From the cell containing the given text, extract its center point as (X, Y) coordinate. 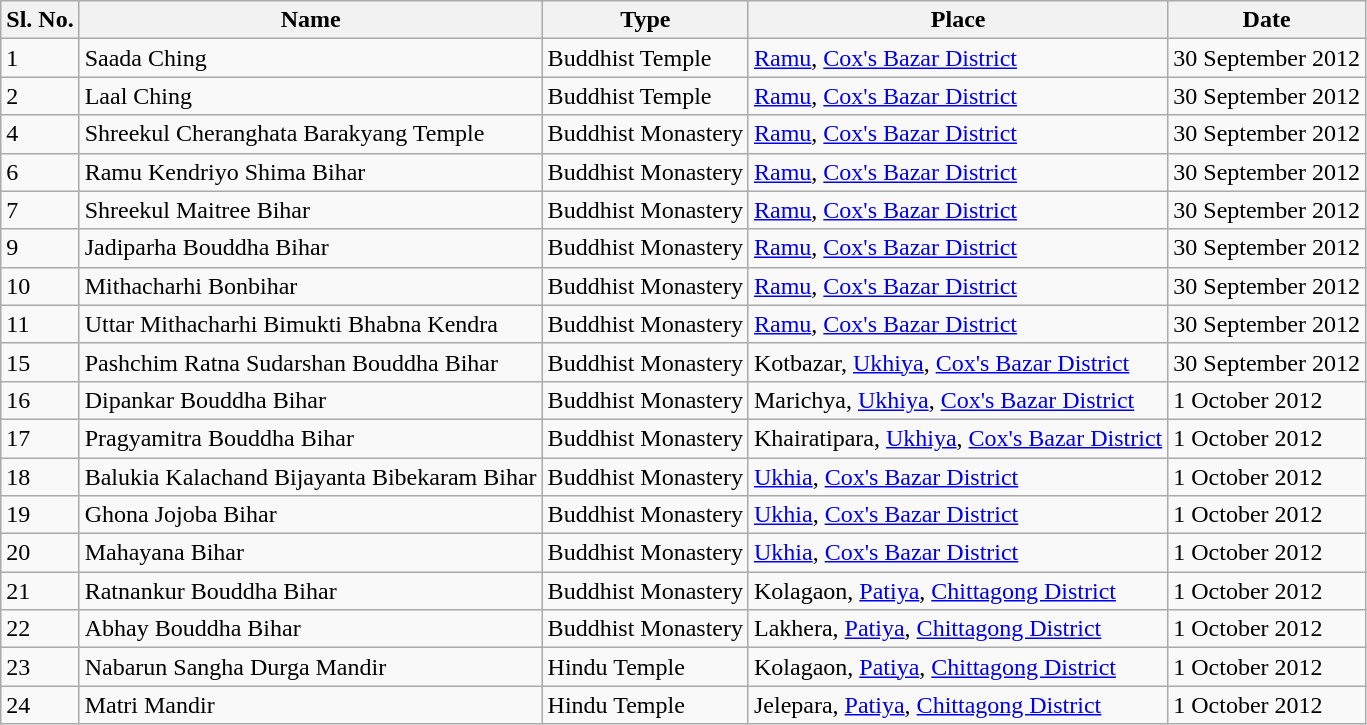
Laal Ching (310, 96)
Marichya, Ukhiya, Cox's Bazar District (958, 400)
22 (40, 629)
Name (310, 20)
9 (40, 248)
Mahayana Bihar (310, 553)
Pragyamitra Bouddha Bihar (310, 438)
21 (40, 591)
Ramu Kendriyo Shima Bihar (310, 172)
Place (958, 20)
7 (40, 210)
18 (40, 477)
Mithacharhi Bonbihar (310, 286)
16 (40, 400)
Khairatipara, Ukhiya, Cox's Bazar District (958, 438)
6 (40, 172)
10 (40, 286)
Abhay Bouddha Bihar (310, 629)
Type (645, 20)
Kotbazar, Ukhiya, Cox's Bazar District (958, 362)
19 (40, 515)
11 (40, 324)
Pashchim Ratna Sudarshan Bouddha Bihar (310, 362)
Shreekul Maitree Bihar (310, 210)
Sl. No. (40, 20)
15 (40, 362)
Jelepara, Patiya, Chittagong District (958, 705)
1 (40, 58)
Dipankar Bouddha Bihar (310, 400)
Date (1267, 20)
Lakhera, Patiya, Chittagong District (958, 629)
Shreekul Cheranghata Barakyang Temple (310, 134)
4 (40, 134)
23 (40, 667)
Nabarun Sangha Durga Mandir (310, 667)
Matri Mandir (310, 705)
Ratnankur Bouddha Bihar (310, 591)
2 (40, 96)
Saada Ching (310, 58)
20 (40, 553)
Balukia Kalachand Bijayanta Bibekaram Bihar (310, 477)
Jadiparha Bouddha Bihar (310, 248)
17 (40, 438)
24 (40, 705)
Ghona Jojoba Bihar (310, 515)
Uttar Mithacharhi Bimukti Bhabna Kendra (310, 324)
